Pinpoint the cell where the given text exists, returning its (x, y) midpoint coordinate. 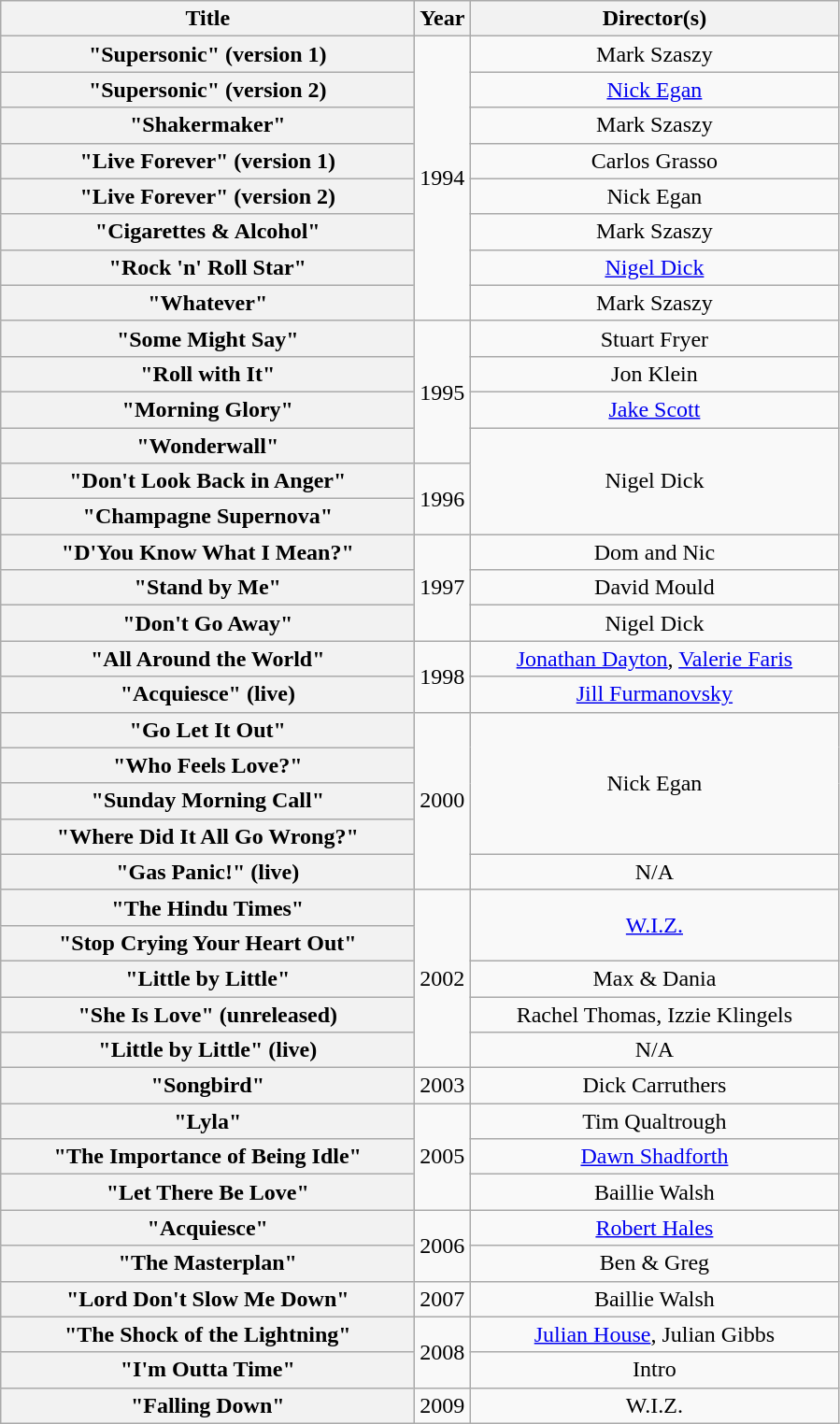
"Lyla" (207, 1121)
"Whatever" (207, 303)
"Live Forever" (version 2) (207, 196)
"Don't Look Back in Anger" (207, 481)
2007 (443, 1299)
2002 (443, 978)
"Sunday Morning Call" (207, 801)
"Gas Panic!" (live) (207, 872)
"Cigarettes & Alcohol" (207, 232)
"Go Let It Out" (207, 730)
Jill Furmanovsky (654, 694)
Carlos Grasso (654, 161)
"The Importance of Being Idle" (207, 1157)
"Morning Glory" (207, 409)
"Live Forever" (version 1) (207, 161)
"The Hindu Times" (207, 907)
"Let There Be Love" (207, 1192)
Year (443, 19)
"Where Did It All Go Wrong?" (207, 836)
Tim Qualtrough (654, 1121)
2006 (443, 1246)
Robert Hales (654, 1228)
"Rock 'n' Roll Star" (207, 267)
Jake Scott (654, 409)
Dick Carruthers (654, 1086)
1997 (443, 588)
"Little by Little" (live) (207, 1050)
"Stand by Me" (207, 588)
"The Masterplan" (207, 1263)
1994 (443, 178)
Intro (654, 1370)
2000 (443, 801)
Dawn Shadforth (654, 1157)
Stuart Fryer (654, 338)
"Lord Don't Slow Me Down" (207, 1299)
"Shakermaker" (207, 125)
"Little by Little" (207, 978)
"She Is Love" (unreleased) (207, 1014)
1998 (443, 676)
Max & Dania (654, 978)
"Who Feels Love?" (207, 765)
"Wonderwall" (207, 446)
2003 (443, 1086)
"Falling Down" (207, 1405)
"Stop Crying Your Heart Out" (207, 943)
"All Around the World" (207, 659)
2009 (443, 1405)
Ben & Greg (654, 1263)
2005 (443, 1157)
Julian House, Julian Gibbs (654, 1334)
Jonathan Dayton, Valerie Faris (654, 659)
Director(s) (654, 19)
Dom and Nic (654, 552)
2008 (443, 1352)
"Acquiesce" (live) (207, 694)
"I'm Outta Time" (207, 1370)
"Supersonic" (version 2) (207, 90)
Jon Klein (654, 374)
"Songbird" (207, 1086)
David Mould (654, 588)
"Don't Go Away" (207, 623)
"Roll with It" (207, 374)
Rachel Thomas, Izzie Klingels (654, 1014)
1995 (443, 392)
1996 (443, 499)
"Acquiesce" (207, 1228)
"Some Might Say" (207, 338)
"D'You Know What I Mean?" (207, 552)
Title (207, 19)
"Supersonic" (version 1) (207, 54)
"Champagne Supernova" (207, 517)
"The Shock of the Lightning" (207, 1334)
